Determine the (x, y) coordinate at the center of the cell enclosing the given text.  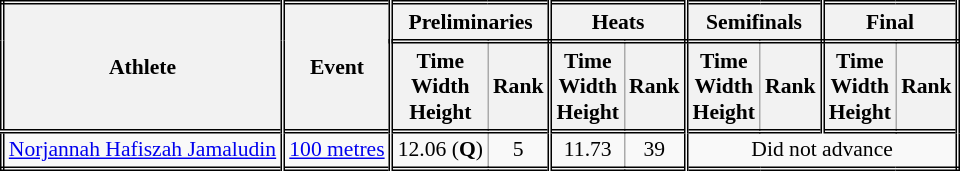
Event (337, 67)
11.73 (587, 150)
Preliminaries (470, 22)
100 metres (337, 150)
5 (519, 150)
Final (890, 22)
Did not advance (822, 150)
Heats (618, 22)
Semifinals (754, 22)
Athlete (142, 67)
39 (655, 150)
12.06 (Q) (440, 150)
Norjannah Hafiszah Jamaludin (142, 150)
